Provide the (X, Y) coordinate of the cell's center where the given text is located.  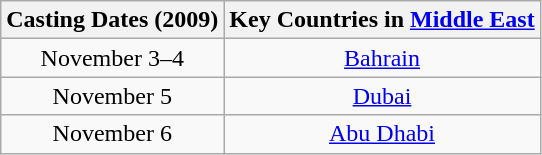
Casting Dates (2009) (112, 20)
November 6 (112, 134)
November 5 (112, 96)
Dubai (382, 96)
Bahrain (382, 58)
Abu Dhabi (382, 134)
Key Countries in Middle East (382, 20)
November 3–4 (112, 58)
